Return the [x, y] coordinate for the center point of the cell that contains the specified text.  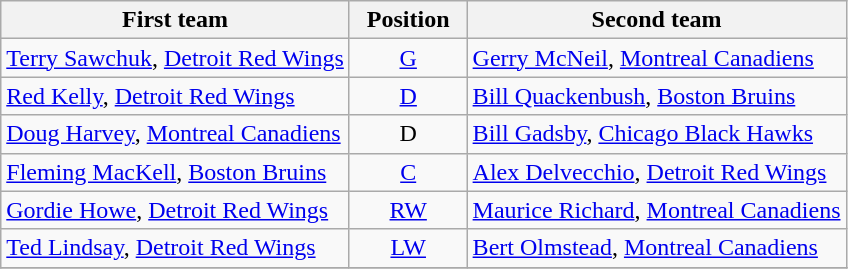
C [408, 172]
Bill Quackenbush, Boston Bruins [656, 96]
First team [176, 20]
Second team [656, 20]
Red Kelly, Detroit Red Wings [176, 96]
G [408, 58]
Bert Olmstead, Montreal Canadiens [656, 248]
Doug Harvey, Montreal Canadiens [176, 134]
Bill Gadsby, Chicago Black Hawks [656, 134]
Fleming MacKell, Boston Bruins [176, 172]
Gerry McNeil, Montreal Canadiens [656, 58]
Position [408, 20]
Maurice Richard, Montreal Canadiens [656, 210]
LW [408, 248]
Alex Delvecchio, Detroit Red Wings [656, 172]
Ted Lindsay, Detroit Red Wings [176, 248]
Terry Sawchuk, Detroit Red Wings [176, 58]
RW [408, 210]
Gordie Howe, Detroit Red Wings [176, 210]
